Capture the cell that displays the provided text and extract its [X, Y] central coordinate. 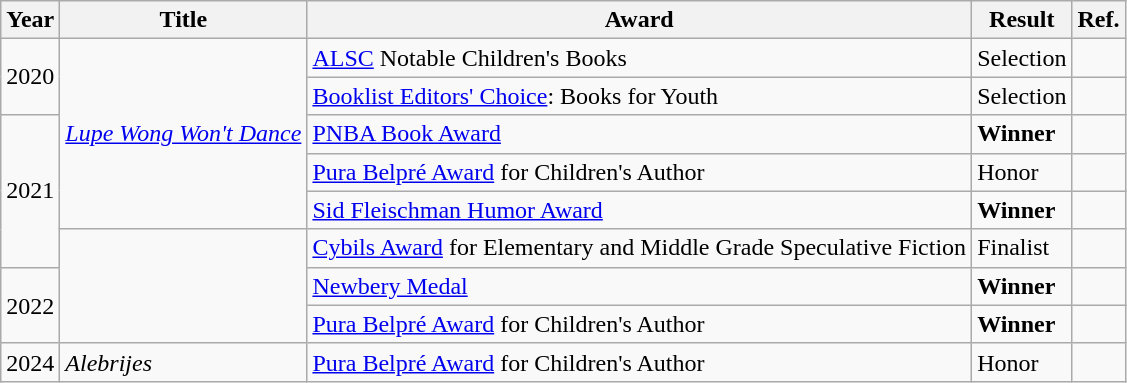
2020 [30, 77]
Finalist [1022, 248]
2022 [30, 305]
Award [640, 20]
Alebrijes [184, 362]
Lupe Wong Won't Dance [184, 134]
Sid Fleischman Humor Award [640, 210]
2021 [30, 191]
Title [184, 20]
Cybils Award for Elementary and Middle Grade Speculative Fiction [640, 248]
Newbery Medal [640, 286]
Result [1022, 20]
ALSC Notable Children's Books [640, 58]
2024 [30, 362]
Year [30, 20]
Ref. [1098, 20]
Booklist Editors' Choice: Books for Youth [640, 96]
PNBA Book Award [640, 134]
